From the cell containing the given text, extract its center point as [X, Y] coordinate. 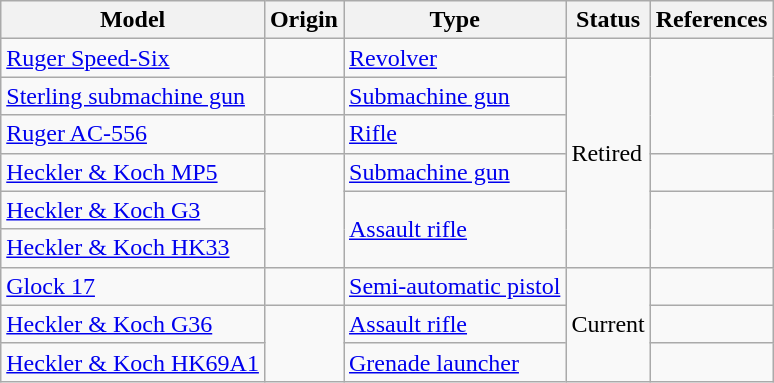
Heckler & Koch HK69A1 [133, 362]
Rifle [455, 134]
Heckler & Koch G36 [133, 324]
References [712, 20]
Heckler & Koch HK33 [133, 248]
Origin [304, 20]
Heckler & Koch G3 [133, 210]
Semi-automatic pistol [455, 286]
Grenade launcher [455, 362]
Sterling submachine gun [133, 96]
Status [608, 20]
Ruger AC-556 [133, 134]
Ruger Speed-Six [133, 58]
Current [608, 324]
Retired [608, 153]
Glock 17 [133, 286]
Revolver [455, 58]
Model [133, 20]
Type [455, 20]
Heckler & Koch MP5 [133, 172]
